From the cell containing the given text, extract its center point as [X, Y] coordinate. 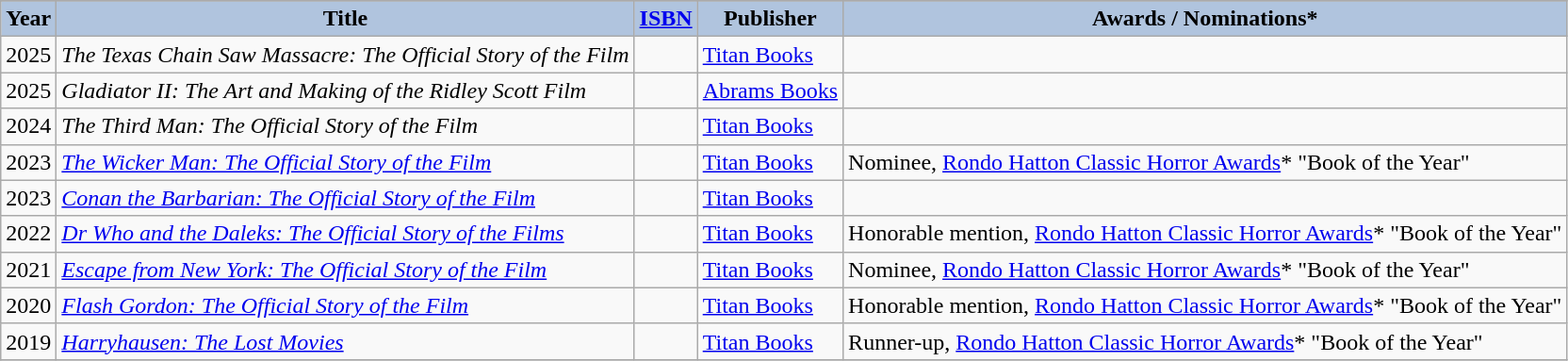
ISBN [665, 19]
2024 [28, 126]
Escape from New York: The Official Story of the Film [345, 270]
The Third Man: The Official Story of the Film [345, 126]
Year [28, 19]
Awards / Nominations* [1205, 19]
Runner-up, Rondo Hatton Classic Horror Awards* "Book of the Year" [1205, 341]
Flash Gordon: The Official Story of the Film [345, 305]
Harryhausen: The Lost Movies [345, 341]
Publisher [770, 19]
Title [345, 19]
Dr Who and the Daleks: The Official Story of the Films [345, 234]
Abrams Books [770, 90]
2020 [28, 305]
2019 [28, 341]
The Wicker Man: The Official Story of the Film [345, 162]
The Texas Chain Saw Massacre: The Official Story of the Film [345, 55]
2021 [28, 270]
Gladiator II: The Art and Making of the Ridley Scott Film [345, 90]
Conan the Barbarian: The Official Story of the Film [345, 198]
2022 [28, 234]
